Find where the given text appears and provide that cell's center as [x, y] coordinate. 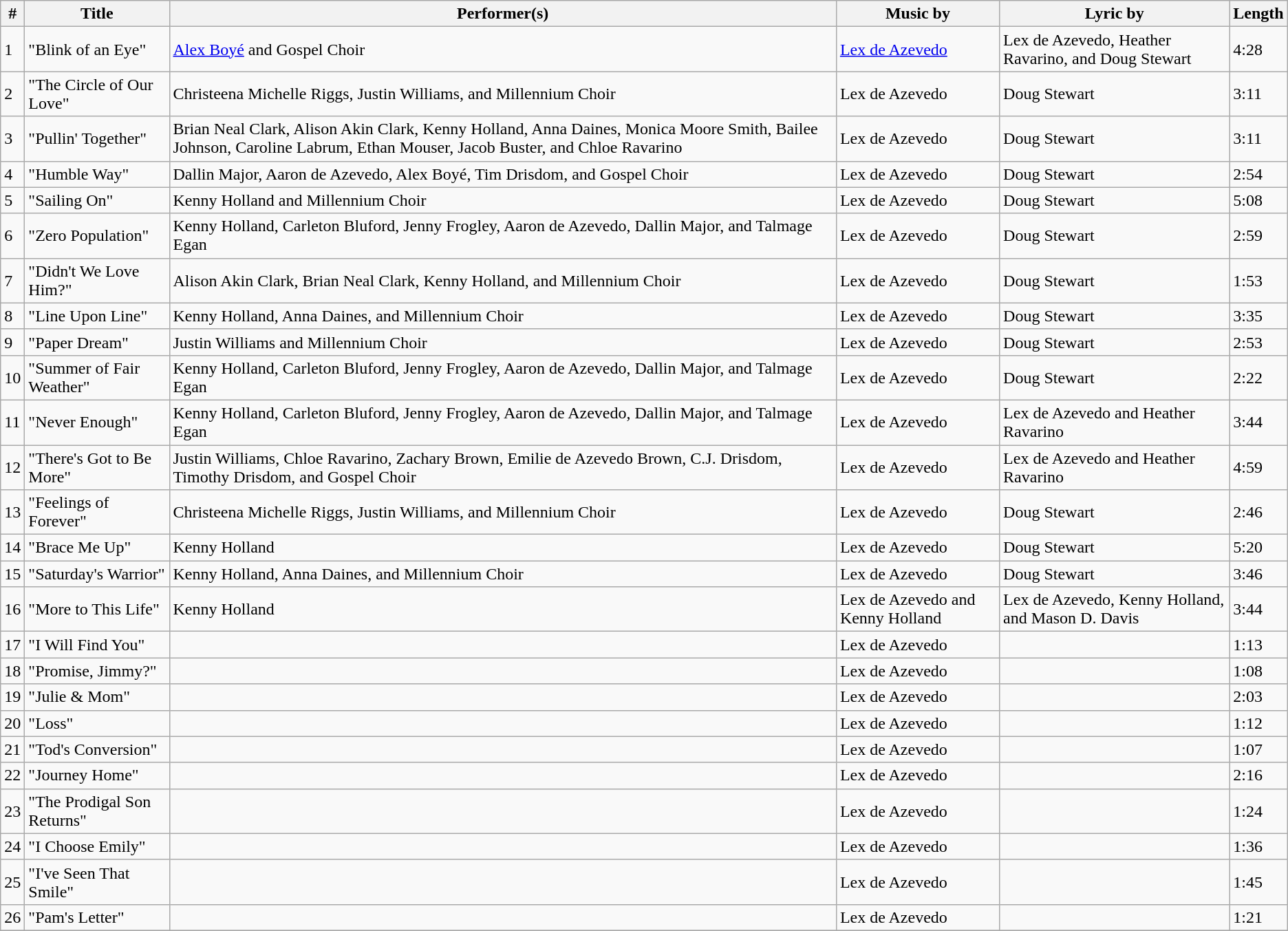
17 [12, 645]
5:08 [1258, 200]
4:28 [1258, 50]
8 [12, 316]
"Brace Me Up" [97, 548]
"There's Got to Be More" [97, 467]
"I've Seen That Smile" [97, 882]
14 [12, 548]
1:36 [1258, 846]
"Pullin' Together" [97, 139]
"Sailing On" [97, 200]
Alex Boyé and Gospel Choir [502, 50]
Justin Williams and Millennium Choir [502, 342]
20 [12, 723]
1:45 [1258, 882]
"Summer of Fair Weather" [97, 377]
"Julie & Mom" [97, 697]
25 [12, 882]
1 [12, 50]
4:59 [1258, 467]
"Pam's Letter" [97, 917]
1:21 [1258, 917]
2:54 [1258, 174]
2:53 [1258, 342]
7 [12, 281]
"I Will Find You" [97, 645]
3:35 [1258, 316]
3:46 [1258, 574]
"Journey Home" [97, 775]
5:20 [1258, 548]
26 [12, 917]
"More to This Life" [97, 610]
21 [12, 749]
1:24 [1258, 811]
"The Circle of Our Love" [97, 94]
"Tod's Conversion" [97, 749]
2:03 [1258, 697]
"I Choose Emily" [97, 846]
9 [12, 342]
"Didn't We Love Him?" [97, 281]
"Feelings of Forever" [97, 512]
Alison Akin Clark, Brian Neal Clark, Kenny Holland, and Millennium Choir [502, 281]
Lex de Azevedo and Kenny Holland [918, 610]
13 [12, 512]
3 [12, 139]
"Humble Way" [97, 174]
6 [12, 235]
"The Prodigal Son Returns" [97, 811]
16 [12, 610]
"Loss" [97, 723]
2:59 [1258, 235]
23 [12, 811]
4 [12, 174]
1:12 [1258, 723]
10 [12, 377]
Length [1258, 14]
"Zero Population" [97, 235]
5 [12, 200]
"Saturday's Warrior" [97, 574]
1:53 [1258, 281]
2:46 [1258, 512]
Kenny Holland and Millennium Choir [502, 200]
19 [12, 697]
15 [12, 574]
12 [12, 467]
"Never Enough" [97, 422]
1:07 [1258, 749]
24 [12, 846]
"Paper Dream" [97, 342]
1:08 [1258, 671]
Music by [918, 14]
22 [12, 775]
11 [12, 422]
18 [12, 671]
Dallin Major, Aaron de Azevedo, Alex Boyé, Tim Drisdom, and Gospel Choir [502, 174]
Lyric by [1115, 14]
Justin Williams, Chloe Ravarino, Zachary Brown, Emilie de Azevedo Brown, C.J. Drisdom, Timothy Drisdom, and Gospel Choir [502, 467]
2 [12, 94]
Lex de Azevedo, Kenny Holland, and Mason D. Davis [1115, 610]
Lex de Azevedo, Heather Ravarino, and Doug Stewart [1115, 50]
2:22 [1258, 377]
"Line Upon Line" [97, 316]
Performer(s) [502, 14]
"Blink of an Eye" [97, 50]
2:16 [1258, 775]
1:13 [1258, 645]
"Promise, Jimmy?" [97, 671]
# [12, 14]
Title [97, 14]
